Provide the (x, y) coordinate of the cell's center where the given text is located.  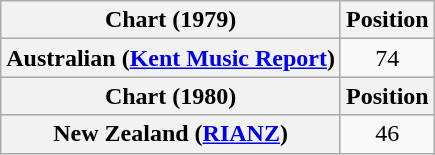
46 (387, 134)
Chart (1980) (171, 96)
Australian (Kent Music Report) (171, 58)
Chart (1979) (171, 20)
74 (387, 58)
New Zealand (RIANZ) (171, 134)
